Extract the (X, Y) coordinate from the center of the cell holding the provided text.  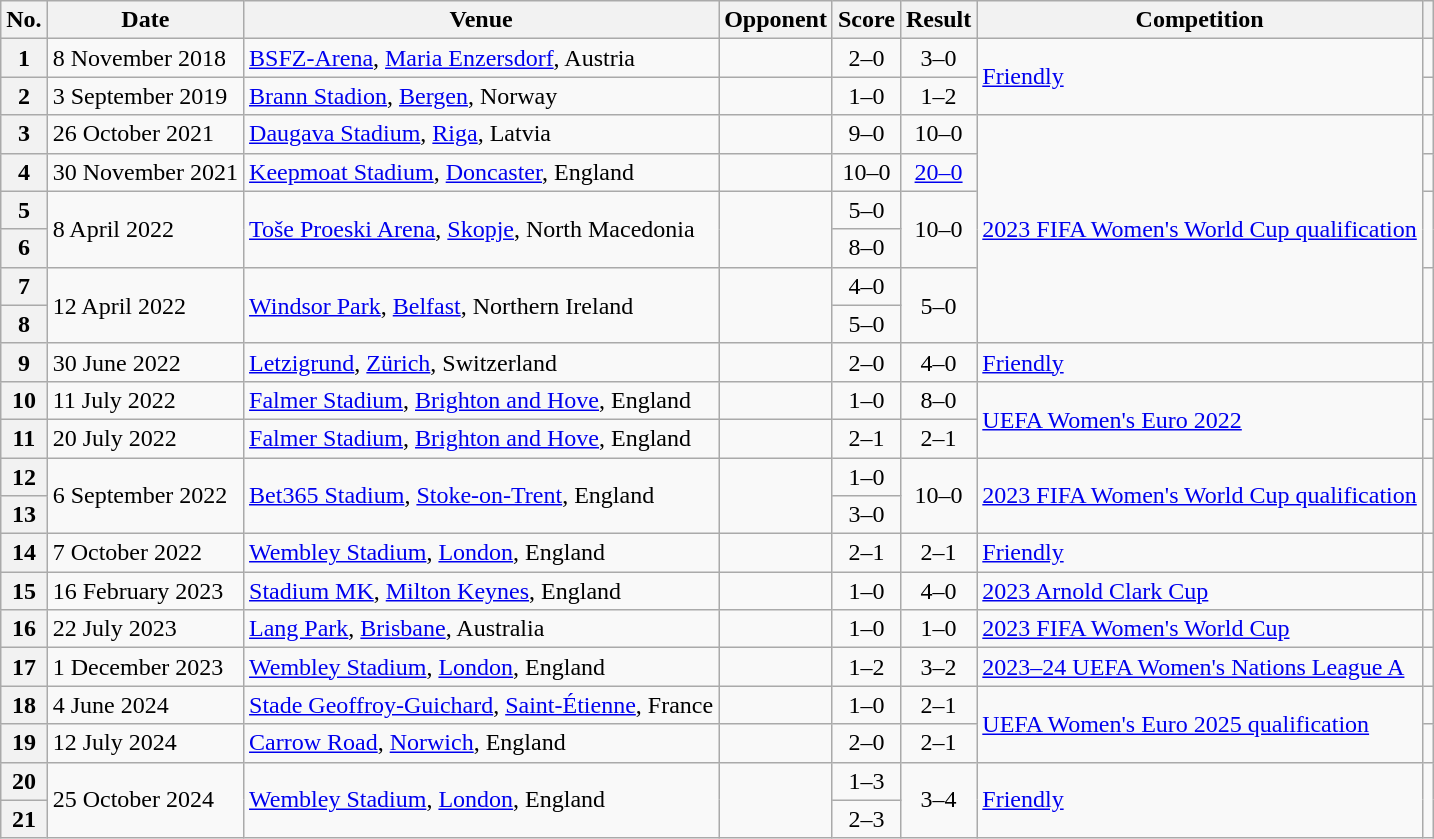
4 June 2024 (145, 705)
Toše Proeski Arena, Skopje, North Macedonia (482, 229)
3 September 2019 (145, 96)
2023 FIFA Women's World Cup (1200, 629)
20 July 2022 (145, 438)
8 (24, 324)
3–4 (938, 800)
22 July 2023 (145, 629)
9 (24, 362)
11 (24, 438)
Stade Geoffroy-Guichard, Saint-Étienne, France (482, 705)
18 (24, 705)
Date (145, 20)
No. (24, 20)
13 (24, 515)
16 February 2023 (145, 591)
3 (24, 134)
17 (24, 667)
Daugava Stadium, Riga, Latvia (482, 134)
8 November 2018 (145, 58)
Carrow Road, Norwich, England (482, 743)
30 November 2021 (145, 172)
12 July 2024 (145, 743)
30 June 2022 (145, 362)
Letzigrund, Zürich, Switzerland (482, 362)
7 (24, 286)
26 October 2021 (145, 134)
6 (24, 248)
8 April 2022 (145, 229)
Score (866, 20)
1–3 (866, 781)
14 (24, 553)
Competition (1200, 20)
Stadium MK, Milton Keynes, England (482, 591)
21 (24, 819)
1 December 2023 (145, 667)
20–0 (938, 172)
9–0 (866, 134)
Windsor Park, Belfast, Northern Ireland (482, 305)
UEFA Women's Euro 2025 qualification (1200, 724)
Bet365 Stadium, Stoke-on-Trent, England (482, 496)
5 (24, 210)
Lang Park, Brisbane, Australia (482, 629)
4 (24, 172)
10 (24, 400)
6 September 2022 (145, 496)
12 April 2022 (145, 305)
Opponent (776, 20)
Brann Stadion, Bergen, Norway (482, 96)
Keepmoat Stadium, Doncaster, England (482, 172)
20 (24, 781)
3–2 (938, 667)
UEFA Women's Euro 2022 (1200, 419)
7 October 2022 (145, 553)
15 (24, 591)
2–3 (866, 819)
2023–24 UEFA Women's Nations League A (1200, 667)
2023 Arnold Clark Cup (1200, 591)
BSFZ-Arena, Maria Enzersdorf, Austria (482, 58)
Venue (482, 20)
2 (24, 96)
19 (24, 743)
16 (24, 629)
Result (938, 20)
11 July 2022 (145, 400)
1 (24, 58)
12 (24, 477)
25 October 2024 (145, 800)
